Search for the cell housing the specified text and yield its [x, y] center coordinate. 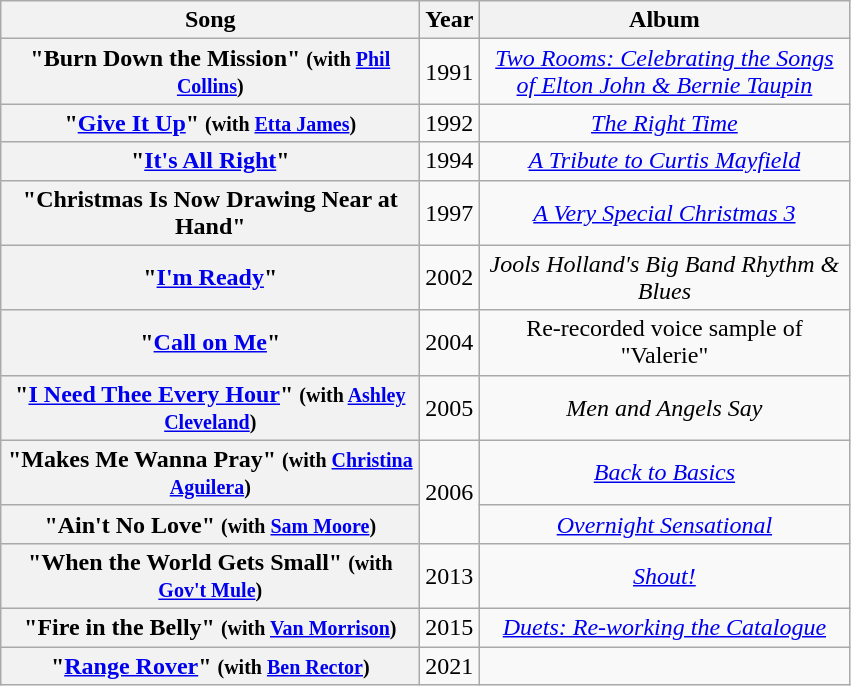
"I'm Ready" [210, 278]
"I Need Thee Every Hour" (with Ashley Cleveland) [210, 408]
"Give It Up" (with Etta James) [210, 123]
"Makes Me Wanna Pray" (with Christina Aguilera) [210, 472]
Year [450, 20]
Two Rooms: Celebrating the Songs of Elton John & Bernie Taupin [664, 72]
2002 [450, 278]
2013 [450, 576]
Album [664, 20]
2005 [450, 408]
Overnight Sensational [664, 524]
"Fire in the Belly" (with Van Morrison) [210, 627]
"Burn Down the Mission" (with Phil Collins) [210, 72]
Men and Angels Say [664, 408]
"Christmas Is Now Drawing Near at Hand" [210, 212]
"When the World Gets Small" (with Gov't Mule) [210, 576]
2015 [450, 627]
Back to Basics [664, 472]
Duets: Re-working the Catalogue [664, 627]
Jools Holland's Big Band Rhythm & Blues [664, 278]
A Very Special Christmas 3 [664, 212]
Shout! [664, 576]
Song [210, 20]
1997 [450, 212]
"It's All Right" [210, 161]
A Tribute to Curtis Mayfield [664, 161]
Re-recorded voice sample of "Valerie" [664, 342]
2006 [450, 492]
1991 [450, 72]
"Range Rover" (with Ben Rector) [210, 665]
"Call on Me" [210, 342]
1994 [450, 161]
2021 [450, 665]
2004 [450, 342]
1992 [450, 123]
The Right Time [664, 123]
"Ain't No Love" (with Sam Moore) [210, 524]
